For the text-containing cell, return its midpoint in (x, y) coordinate format. 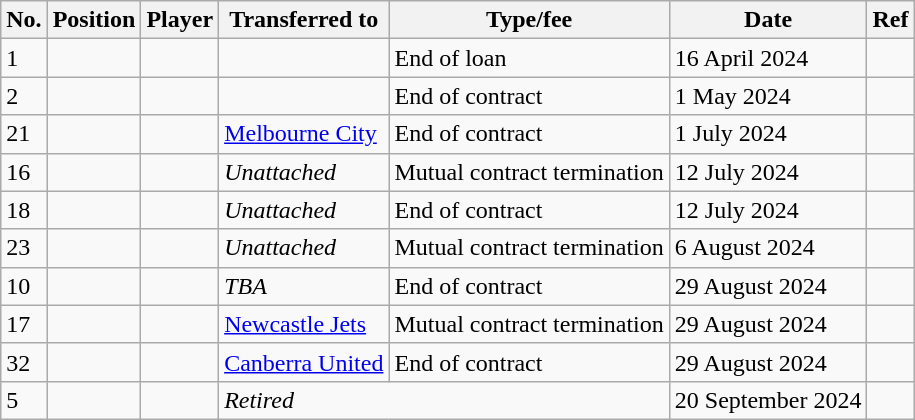
20 September 2024 (768, 400)
TBA (304, 286)
Melbourne City (304, 134)
Position (94, 20)
18 (24, 210)
17 (24, 324)
16 (24, 172)
Ref (890, 20)
Player (180, 20)
6 August 2024 (768, 248)
No. (24, 20)
1 July 2024 (768, 134)
32 (24, 362)
1 (24, 58)
End of loan (529, 58)
1 May 2024 (768, 96)
10 (24, 286)
Type/fee (529, 20)
Canberra United (304, 362)
21 (24, 134)
Date (768, 20)
Transferred to (304, 20)
5 (24, 400)
Newcastle Jets (304, 324)
Retired (444, 400)
16 April 2024 (768, 58)
23 (24, 248)
2 (24, 96)
